Identify which cell holds the provided text, then report its (x, y) central coordinate. 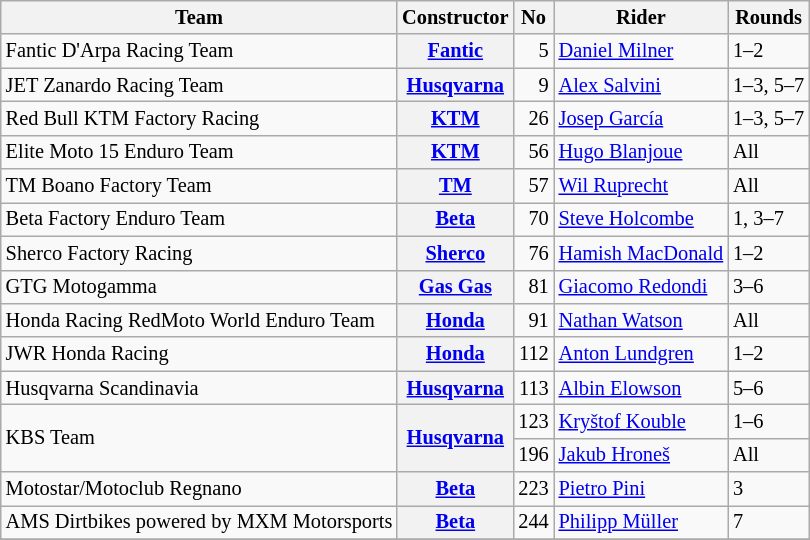
Kryštof Kouble (641, 421)
JET Zanardo Racing Team (200, 85)
76 (533, 253)
Sherco Factory Racing (200, 253)
Pietro Pini (641, 489)
Albin Elowson (641, 388)
Giacomo Redondi (641, 287)
56 (533, 152)
Nathan Watson (641, 320)
TM (455, 186)
Red Bull KTM Factory Racing (200, 118)
70 (533, 219)
Hamish MacDonald (641, 253)
KBS Team (200, 438)
1–6 (768, 421)
81 (533, 287)
91 (533, 320)
Motostar/Motoclub Regnano (200, 489)
Jakub Hroneš (641, 455)
Team (200, 17)
TM Boano Factory Team (200, 186)
No (533, 17)
Anton Lundgren (641, 354)
223 (533, 489)
Honda Racing RedMoto World Enduro Team (200, 320)
3–6 (768, 287)
Wil Ruprecht (641, 186)
112 (533, 354)
Beta Factory Enduro Team (200, 219)
Elite Moto 15 Enduro Team (200, 152)
AMS Dirtbikes powered by MXM Motorsports (200, 522)
JWR Honda Racing (200, 354)
Hugo Blanjoue (641, 152)
Fantic D'Arpa Racing Team (200, 51)
Fantic (455, 51)
3 (768, 489)
Constructor (455, 17)
7 (768, 522)
113 (533, 388)
5–6 (768, 388)
Sherco (455, 253)
26 (533, 118)
Husqvarna Scandinavia (200, 388)
9 (533, 85)
57 (533, 186)
GTG Motogamma (200, 287)
Steve Holcombe (641, 219)
Rounds (768, 17)
244 (533, 522)
123 (533, 421)
Rider (641, 17)
Alex Salvini (641, 85)
1, 3–7 (768, 219)
Josep García (641, 118)
5 (533, 51)
Gas Gas (455, 287)
Philipp Müller (641, 522)
196 (533, 455)
Daniel Milner (641, 51)
